Extract the [x, y] coordinate from the center of the cell holding the provided text.  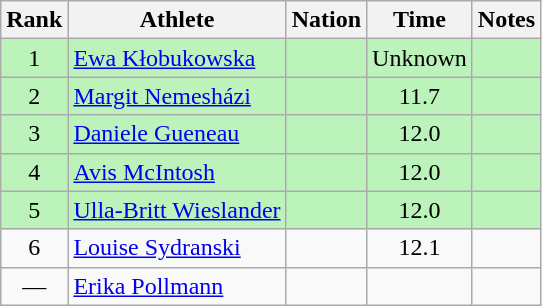
1 [34, 58]
Avis McIntosh [177, 172]
12.1 [420, 248]
Rank [34, 20]
5 [34, 210]
11.7 [420, 96]
6 [34, 248]
Notes [506, 20]
3 [34, 134]
Ulla-Britt Wieslander [177, 210]
— [34, 286]
4 [34, 172]
Nation [326, 20]
Unknown [420, 58]
2 [34, 96]
Erika Pollmann [177, 286]
Time [420, 20]
Athlete [177, 20]
Daniele Gueneau [177, 134]
Ewa Kłobukowska [177, 58]
Margit Nemesházi [177, 96]
Louise Sydranski [177, 248]
